Scan for the cell matching the given text and deliver its (x, y) coordinate at center. 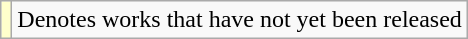
Denotes works that have not yet been released (240, 20)
